Return the [X, Y] coordinate for the center point of the cell that contains the specified text.  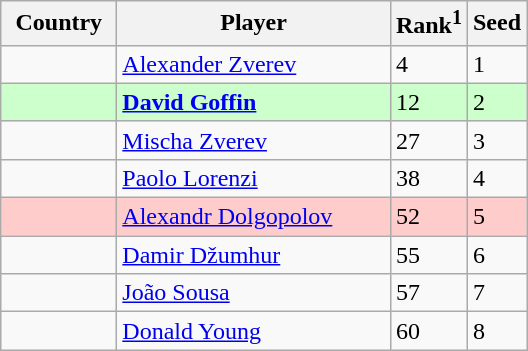
Damir Džumhur [254, 255]
6 [496, 255]
Seed [496, 24]
38 [428, 178]
57 [428, 293]
Mischa Zverev [254, 140]
Player [254, 24]
55 [428, 255]
Paolo Lorenzi [254, 178]
7 [496, 293]
1 [496, 64]
Rank1 [428, 24]
12 [428, 102]
Alexander Zverev [254, 64]
27 [428, 140]
Alexandr Dolgopolov [254, 217]
3 [496, 140]
8 [496, 331]
Country [59, 24]
52 [428, 217]
2 [496, 102]
60 [428, 331]
João Sousa [254, 293]
David Goffin [254, 102]
Donald Young [254, 331]
5 [496, 217]
